Scan for the cell matching the given text and deliver its (x, y) coordinate at center. 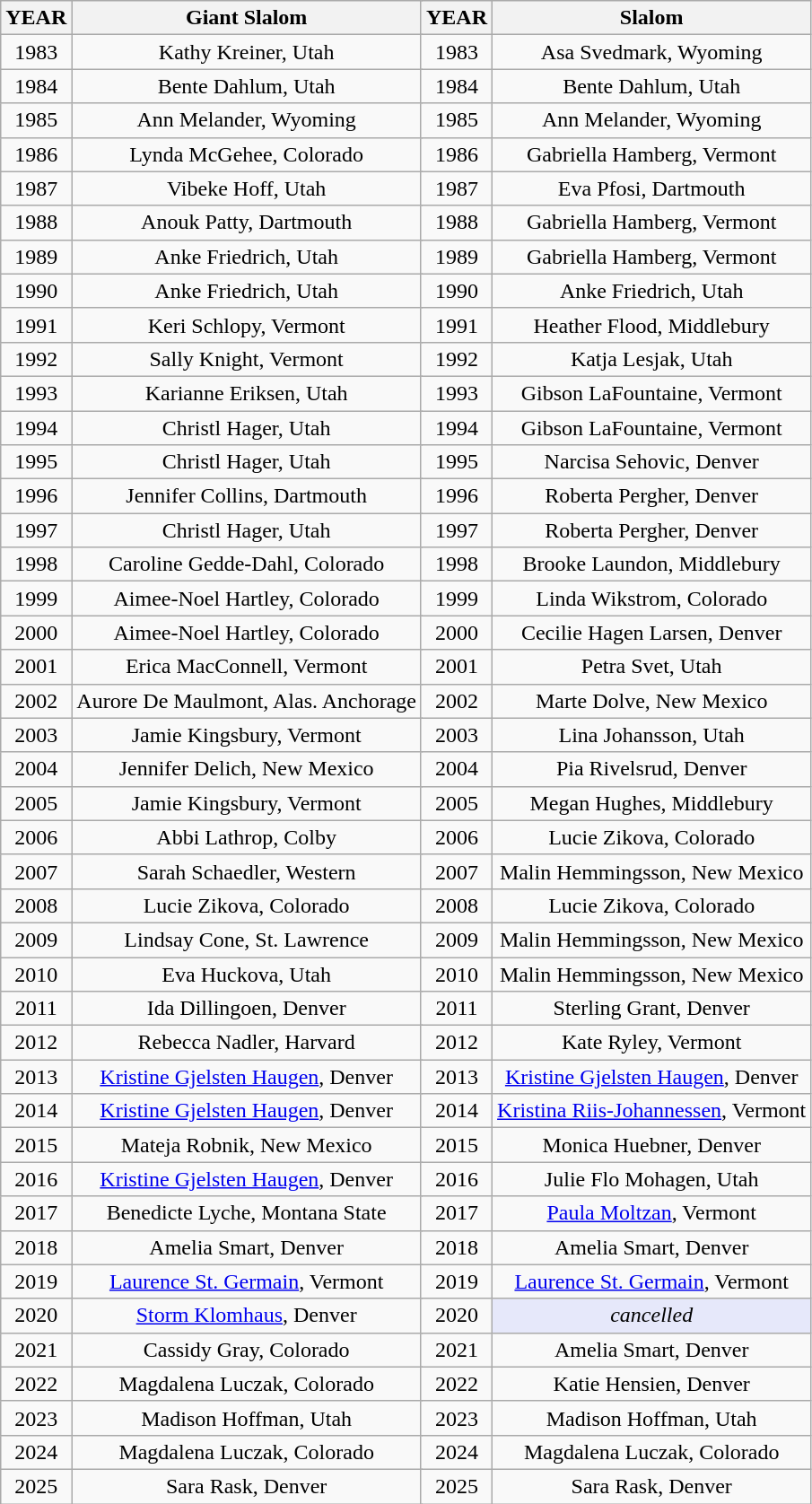
cancelled (651, 1316)
Narcisa Sehovic, Denver (651, 462)
Storm Klomhaus, Denver (247, 1316)
Brooke Laundon, Middlebury (651, 564)
Abbi Lathrop, Colby (247, 837)
Kristina Riis-Johannessen, Vermont (651, 1111)
Cecilie Hagen Larsen, Denver (651, 633)
Heather Flood, Middlebury (651, 325)
Lindsay Cone, St. Lawrence (247, 940)
Katie Hensien, Denver (651, 1384)
Rebecca Nadler, Harvard (247, 1043)
Mateja Robnik, New Mexico (247, 1145)
Aurore De Maulmont, Alas. Anchorage (247, 701)
Katja Lesjak, Utah (651, 359)
Megan Hughes, Middlebury (651, 803)
Slalom (651, 18)
Eva Huckova, Utah (247, 974)
Cassidy Gray, Colorado (247, 1350)
Erica MacConnell, Vermont (247, 667)
Lynda McGehee, Colorado (247, 154)
Karianne Eriksen, Utah (247, 393)
Sally Knight, Vermont (247, 359)
Lina Johansson, Utah (651, 735)
Asa Svedmark, Wyoming (651, 52)
Vibeke Hoff, Utah (247, 188)
Giant Slalom (247, 18)
Julie Flo Mohagen, Utah (651, 1179)
Marte Dolve, New Mexico (651, 701)
Jennifer Collins, Dartmouth (247, 496)
Kate Ryley, Vermont (651, 1043)
Anouk Patty, Dartmouth (247, 223)
Jennifer Delich, New Mexico (247, 769)
Sterling Grant, Denver (651, 1009)
Caroline Gedde-Dahl, Colorado (247, 564)
Benedicte Lyche, Montana State (247, 1213)
Ida Dillingoen, Denver (247, 1009)
Monica Huebner, Denver (651, 1145)
Pia Rivelsrud, Denver (651, 769)
Kathy Kreiner, Utah (247, 52)
Eva Pfosi, Dartmouth (651, 188)
Keri Schlopy, Vermont (247, 325)
Paula Moltzan, Vermont (651, 1213)
Petra Svet, Utah (651, 667)
Linda Wikstrom, Colorado (651, 599)
Sarah Schaedler, Western (247, 871)
